Provide the (x, y) coordinate of the cell's center where the given text is located.  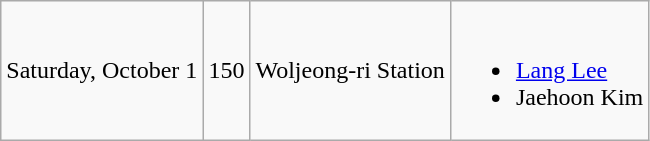
Saturday, October 1 (102, 71)
Woljeong-ri Station (350, 71)
Lang Lee Jaehoon Kim (549, 71)
150 (226, 71)
